Scan for the cell matching the given text and deliver its (x, y) coordinate at center. 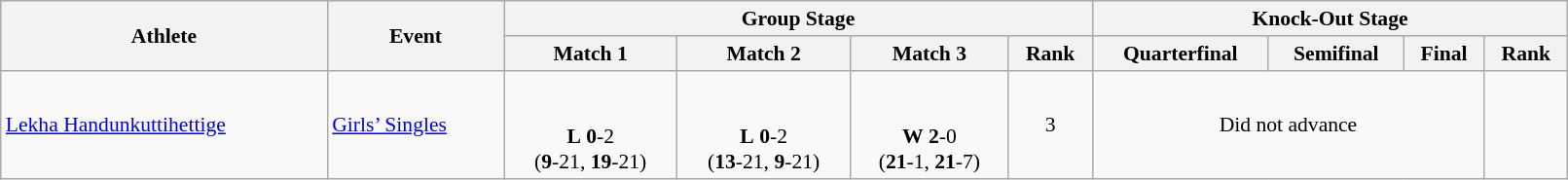
Match 3 (930, 54)
L 0-2 (9-21, 19-21) (591, 125)
Match 1 (591, 54)
3 (1050, 125)
Quarterfinal (1180, 54)
Final (1444, 54)
Group Stage (798, 18)
Match 2 (764, 54)
Event (416, 35)
Lekha Handunkuttihettige (164, 125)
Semifinal (1335, 54)
Girls’ Singles (416, 125)
Knock-Out Stage (1330, 18)
L 0-2 (13-21, 9-21) (764, 125)
Athlete (164, 35)
W 2-0 (21-1, 21-7) (930, 125)
Did not advance (1289, 125)
